Return the [x, y] coordinate for the center point of the cell that contains the specified text.  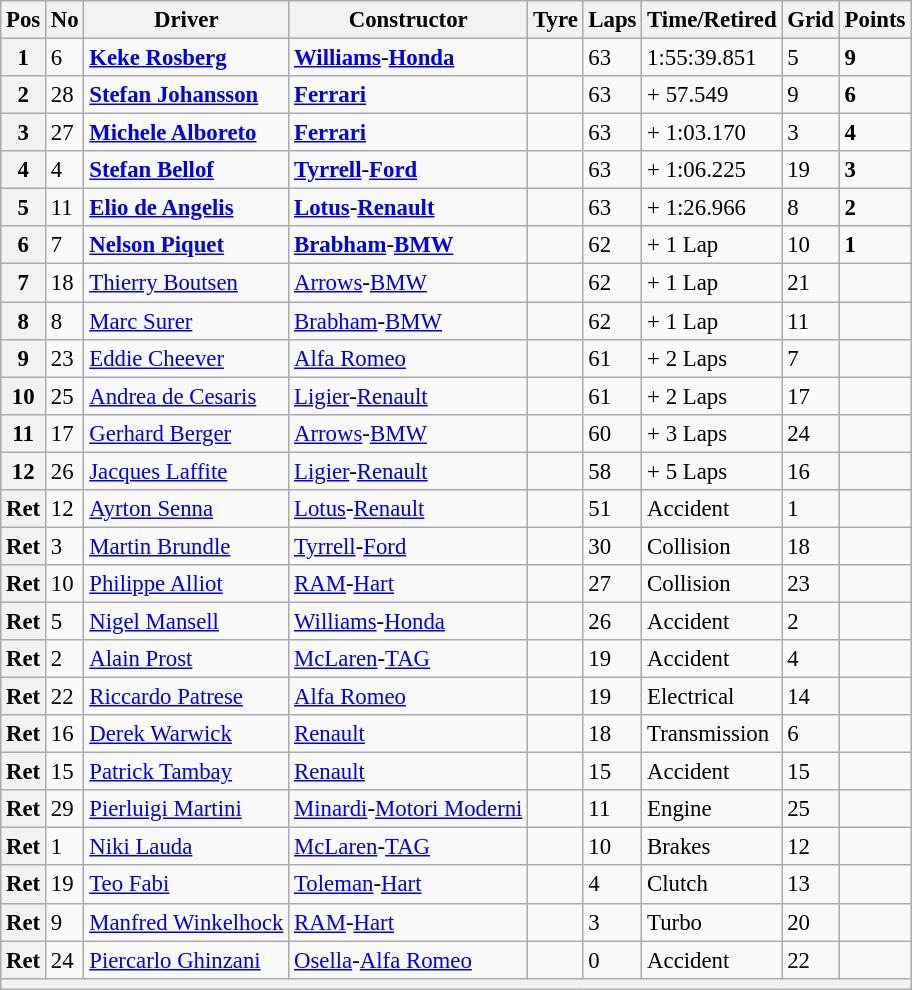
Andrea de Cesaris [186, 396]
Turbo [712, 922]
Clutch [712, 885]
Elio de Angelis [186, 208]
Nigel Mansell [186, 621]
Derek Warwick [186, 734]
+ 1:03.170 [712, 133]
Nelson Piquet [186, 245]
Eddie Cheever [186, 358]
+ 1:26.966 [712, 208]
Gerhard Berger [186, 433]
Constructor [408, 20]
Riccardo Patrese [186, 697]
Teo Fabi [186, 885]
Engine [712, 809]
13 [810, 885]
Alain Prost [186, 659]
29 [65, 809]
+ 1:06.225 [712, 170]
Patrick Tambay [186, 772]
Grid [810, 20]
+ 3 Laps [712, 433]
Electrical [712, 697]
58 [612, 471]
Points [874, 20]
1:55:39.851 [712, 58]
Marc Surer [186, 321]
Transmission [712, 734]
Minardi-Motori Moderni [408, 809]
14 [810, 697]
+ 5 Laps [712, 471]
30 [612, 546]
Time/Retired [712, 20]
Ayrton Senna [186, 509]
Niki Lauda [186, 847]
Brakes [712, 847]
Stefan Johansson [186, 95]
Pos [24, 20]
Pierluigi Martini [186, 809]
20 [810, 922]
Osella-Alfa Romeo [408, 960]
51 [612, 509]
Martin Brundle [186, 546]
Laps [612, 20]
+ 57.549 [712, 95]
28 [65, 95]
Philippe Alliot [186, 584]
Thierry Boutsen [186, 283]
Michele Alboreto [186, 133]
No [65, 20]
Driver [186, 20]
21 [810, 283]
60 [612, 433]
Jacques Laffite [186, 471]
Keke Rosberg [186, 58]
Toleman-Hart [408, 885]
Manfred Winkelhock [186, 922]
Stefan Bellof [186, 170]
Piercarlo Ghinzani [186, 960]
Tyre [556, 20]
0 [612, 960]
